Find where the given text appears and provide that cell's center as (X, Y) coordinate. 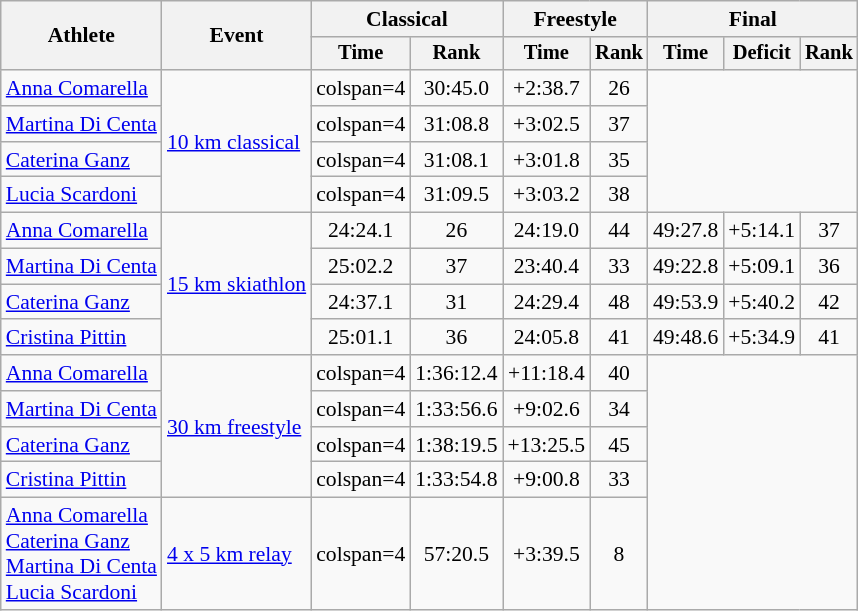
30 km freestyle (236, 426)
49:22.8 (686, 267)
15 km skiathlon (236, 284)
+3:03.2 (547, 195)
24:05.8 (547, 338)
4 x 5 km relay (236, 554)
10 km classical (236, 141)
1:33:54.8 (456, 480)
+3:01.8 (547, 160)
24:29.4 (547, 302)
Anna ComarellaCaterina GanzMartina Di CentaLucia Scardoni (82, 554)
+9:02.6 (547, 409)
34 (619, 409)
+3:02.5 (547, 124)
57:20.5 (456, 554)
49:53.9 (686, 302)
35 (619, 160)
24:24.1 (360, 231)
31 (456, 302)
25:02.2 (360, 267)
23:40.4 (547, 267)
25:01.1 (360, 338)
+5:14.1 (762, 231)
Lucia Scardoni (82, 195)
+5:34.9 (762, 338)
Classical (406, 19)
1:36:12.4 (456, 373)
+5:09.1 (762, 267)
40 (619, 373)
45 (619, 445)
44 (619, 231)
31:08.1 (456, 160)
Athlete (82, 36)
+2:38.7 (547, 88)
24:19.0 (547, 231)
31:09.5 (456, 195)
Deficit (762, 54)
49:48.6 (686, 338)
Freestyle (576, 19)
+13:25.5 (547, 445)
1:33:56.6 (456, 409)
+11:18.4 (547, 373)
Final (753, 19)
+9:00.8 (547, 480)
+5:40.2 (762, 302)
48 (619, 302)
31:08.8 (456, 124)
1:38:19.5 (456, 445)
Event (236, 36)
8 (619, 554)
42 (829, 302)
+3:39.5 (547, 554)
24:37.1 (360, 302)
49:27.8 (686, 231)
30:45.0 (456, 88)
38 (619, 195)
